Return [X, Y] of the center of cell containing provided text 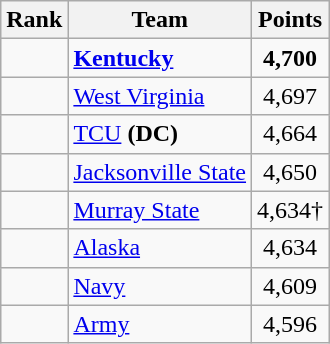
Rank [34, 20]
4,664 [290, 134]
Murray State [160, 210]
4,596 [290, 324]
Army [160, 324]
4,700 [290, 58]
Points [290, 20]
TCU (DC) [160, 134]
Navy [160, 286]
Jacksonville State [160, 172]
Kentucky [160, 58]
4,697 [290, 96]
4,634† [290, 210]
4,650 [290, 172]
4,609 [290, 286]
4,634 [290, 248]
Alaska [160, 248]
West Virginia [160, 96]
Team [160, 20]
